Identify which cell holds the provided text, then report its [X, Y] central coordinate. 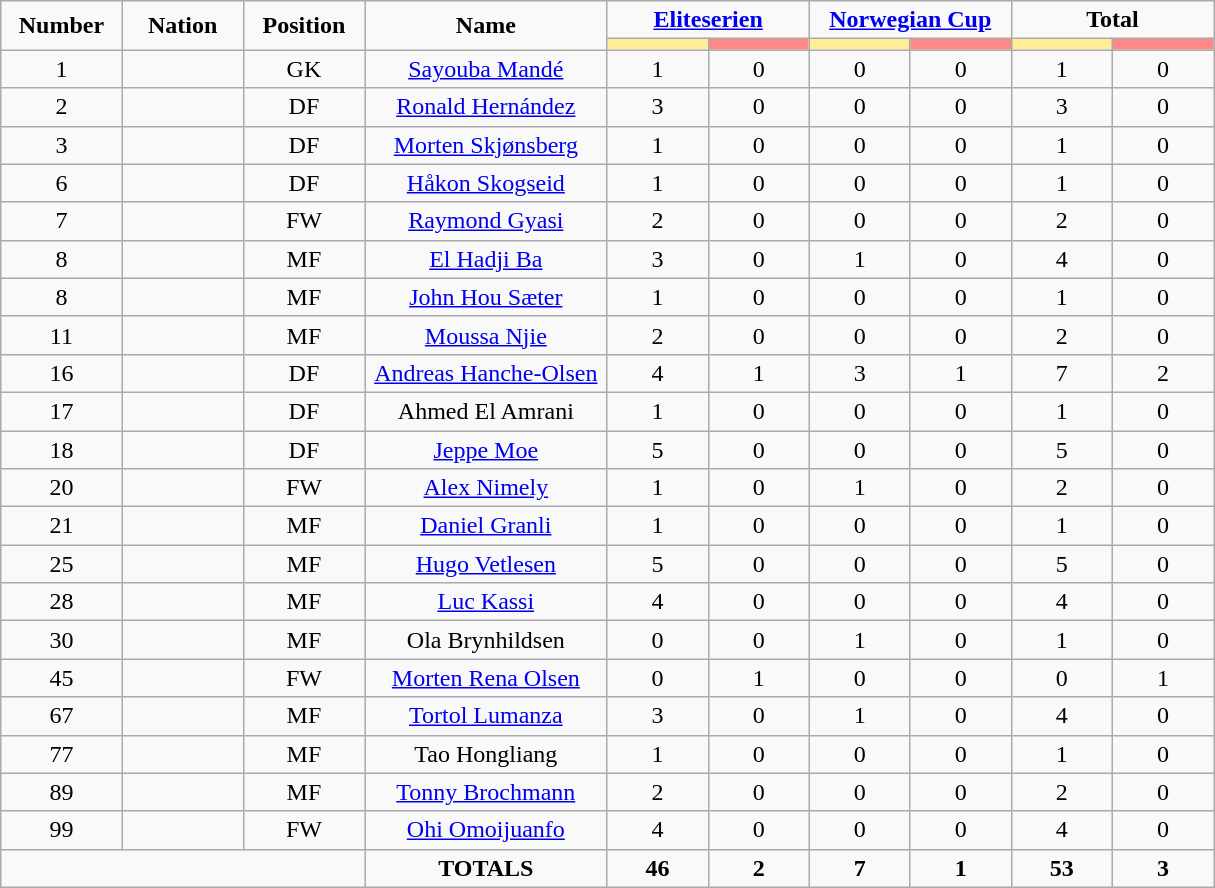
45 [62, 678]
46 [658, 868]
Tonny Brochmann [486, 792]
Tao Hongliang [486, 754]
99 [62, 830]
Ohi Omoijuanfo [486, 830]
53 [1062, 868]
Hugo Vetlesen [486, 564]
GK [304, 69]
El Hadji Ba [486, 259]
Position [304, 26]
Morten Skjønsberg [486, 145]
Norwegian Cup [910, 20]
Nation [182, 26]
Eliteserien [708, 20]
18 [62, 449]
Andreas Hanche-Olsen [486, 373]
Raymond Gyasi [486, 221]
TOTALS [486, 868]
Name [486, 26]
16 [62, 373]
17 [62, 411]
Daniel Granli [486, 526]
Morten Rena Olsen [486, 678]
21 [62, 526]
77 [62, 754]
Jeppe Moe [486, 449]
Håkon Skogseid [486, 183]
67 [62, 716]
30 [62, 640]
John Hou Sæter [486, 297]
25 [62, 564]
6 [62, 183]
Ronald Hernández [486, 107]
Luc Kassi [486, 602]
Alex Nimely [486, 488]
Ahmed El Amrani [486, 411]
Number [62, 26]
11 [62, 335]
Moussa Njie [486, 335]
28 [62, 602]
89 [62, 792]
Sayouba Mandé [486, 69]
Total [1112, 20]
20 [62, 488]
Tortol Lumanza [486, 716]
Ola Brynhildsen [486, 640]
